Determine the [X, Y] coordinate at the center of the cell enclosing the given text.  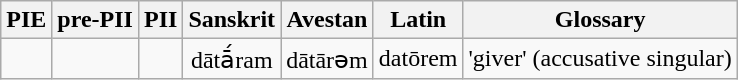
Glossary [600, 20]
dātā́ram [232, 59]
datōrem [418, 59]
dātārəm [328, 59]
PIE [26, 20]
'giver' (accusative singular) [600, 59]
Sanskrit [232, 20]
Avestan [328, 20]
pre-PII [96, 20]
PII [160, 20]
Latin [418, 20]
